Extract the [x, y] coordinate from the center of the cell holding the provided text.  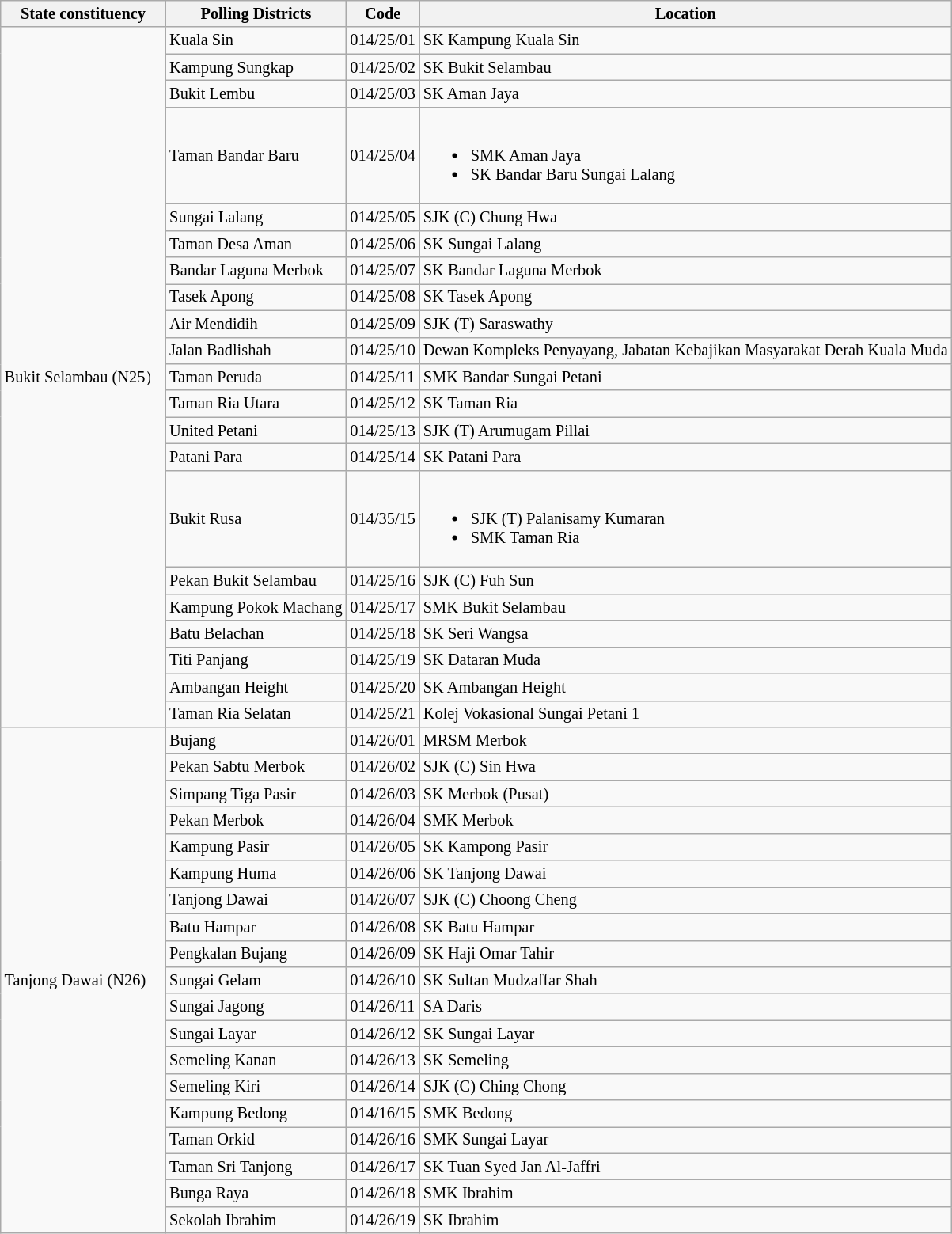
Semeling Kiri [256, 1087]
Pengkalan Bujang [256, 954]
Jalan Badlishah [256, 351]
014/25/07 [383, 271]
Bunga Raya [256, 1193]
Bukit Lembu [256, 93]
United Petani [256, 431]
014/25/20 [383, 687]
014/26/10 [383, 980]
014/25/03 [383, 93]
014/25/16 [383, 580]
014/25/01 [383, 40]
014/25/10 [383, 351]
014/26/12 [383, 1034]
014/25/12 [383, 404]
014/25/19 [383, 660]
014/25/21 [383, 714]
Sungai Layar [256, 1034]
SK Bukit Selambau [685, 67]
Code [383, 13]
SK Sultan Mudzaffar Shah [685, 980]
014/16/15 [383, 1114]
SJK (C) Fuh Sun [685, 580]
Simpang Tiga Pasir [256, 794]
Taman Peruda [256, 377]
014/26/16 [383, 1140]
014/26/11 [383, 1007]
SMK Ibrahim [685, 1193]
Kampung Huma [256, 874]
014/26/09 [383, 954]
Taman Desa Aman [256, 244]
014/26/01 [383, 740]
Tanjong Dawai (N26) [83, 980]
014/26/05 [383, 847]
SMK Merbok [685, 820]
014/25/04 [383, 155]
Taman Bandar Baru [256, 155]
SK Tuan Syed Jan Al-Jaffri [685, 1167]
SK Taman Ria [685, 404]
SJK (T) Palanisamy KumaranSMK Taman Ria [685, 518]
Sungai Jagong [256, 1007]
Kampung Pasir [256, 847]
SJK (C) Chung Hwa [685, 217]
Pekan Sabtu Merbok [256, 767]
Kuala Sin [256, 40]
Tanjong Dawai [256, 900]
SK Sungai Lalang [685, 244]
SK Ibrahim [685, 1220]
014/26/19 [383, 1220]
MRSM Merbok [685, 740]
014/35/15 [383, 518]
Air Mendidih [256, 324]
014/26/18 [383, 1193]
014/25/14 [383, 457]
014/26/08 [383, 927]
014/26/14 [383, 1087]
014/25/08 [383, 297]
SMK Bedong [685, 1114]
Pekan Merbok [256, 820]
Kolej Vokasional Sungai Petani 1 [685, 714]
Kampung Bedong [256, 1114]
Taman Orkid [256, 1140]
Bukit Rusa [256, 518]
SK Batu Hampar [685, 927]
SMK Aman JayaSK Bandar Baru Sungai Lalang [685, 155]
Bujang [256, 740]
Tasek Apong [256, 297]
SMK Bandar Sungai Petani [685, 377]
Bukit Selambau (N25） [83, 377]
014/25/09 [383, 324]
SMK Bukit Selambau [685, 607]
SK Semeling [685, 1060]
014/25/05 [383, 217]
Titi Panjang [256, 660]
014/26/03 [383, 794]
SK Kampung Kuala Sin [685, 40]
SK Ambangan Height [685, 687]
Location [685, 13]
Ambangan Height [256, 687]
Batu Belachan [256, 634]
014/25/06 [383, 244]
014/25/02 [383, 67]
Polling Districts [256, 13]
014/25/18 [383, 634]
Batu Hampar [256, 927]
SK Tasek Apong [685, 297]
014/26/04 [383, 820]
Bandar Laguna Merbok [256, 271]
SK Patani Para [685, 457]
SK Kampong Pasir [685, 847]
State constituency [83, 13]
SJK (T) Arumugam Pillai [685, 431]
SJK (C) Choong Cheng [685, 900]
Dewan Kompleks Penyayang, Jabatan Kebajikan Masyarakat Derah Kuala Muda [685, 351]
SK Dataran Muda [685, 660]
SK Merbok (Pusat) [685, 794]
014/25/17 [383, 607]
SJK (C) Sin Hwa [685, 767]
SK Tanjong Dawai [685, 874]
SK Haji Omar Tahir [685, 954]
SK Seri Wangsa [685, 634]
014/26/17 [383, 1167]
014/25/11 [383, 377]
SA Daris [685, 1007]
SJK (T) Saraswathy [685, 324]
Pekan Bukit Selambau [256, 580]
014/25/13 [383, 431]
Sungai Gelam [256, 980]
Semeling Kanan [256, 1060]
Taman Ria Selatan [256, 714]
014/26/13 [383, 1060]
Sekolah Ibrahim [256, 1220]
014/26/06 [383, 874]
Sungai Lalang [256, 217]
SK Bandar Laguna Merbok [685, 271]
Kampung Sungkap [256, 67]
014/26/02 [383, 767]
SK Aman Jaya [685, 93]
014/26/07 [383, 900]
SJK (C) Ching Chong [685, 1087]
Patani Para [256, 457]
SK Sungai Layar [685, 1034]
Taman Sri Tanjong [256, 1167]
Taman Ria Utara [256, 404]
SMK Sungai Layar [685, 1140]
Kampung Pokok Machang [256, 607]
